Extract the (X, Y) coordinate from the center of the cell holding the provided text.  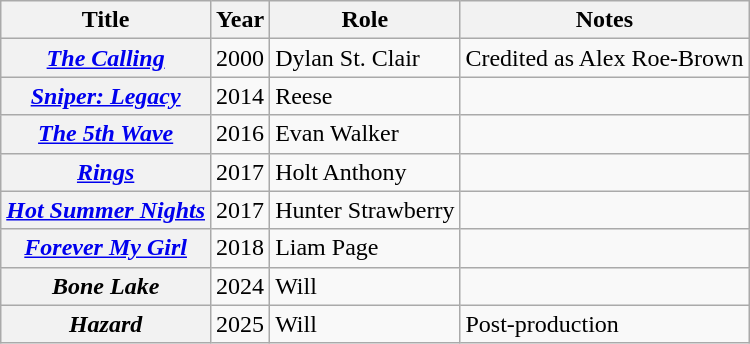
Holt Anthony (365, 172)
Notes (604, 20)
The Calling (106, 58)
Liam Page (365, 248)
Title (106, 20)
2016 (240, 134)
Evan Walker (365, 134)
The 5th Wave (106, 134)
Post-production (604, 324)
Hazard (106, 324)
Hunter Strawberry (365, 210)
Bone Lake (106, 286)
2014 (240, 96)
2000 (240, 58)
2024 (240, 286)
Reese (365, 96)
Dylan St. Clair (365, 58)
Sniper: Legacy (106, 96)
Role (365, 20)
2018 (240, 248)
Forever My Girl (106, 248)
Hot Summer Nights (106, 210)
Credited as Alex Roe-Brown (604, 58)
Year (240, 20)
2025 (240, 324)
Rings (106, 172)
